Output the (x, y) coordinate of the center of the cell containing the given text.  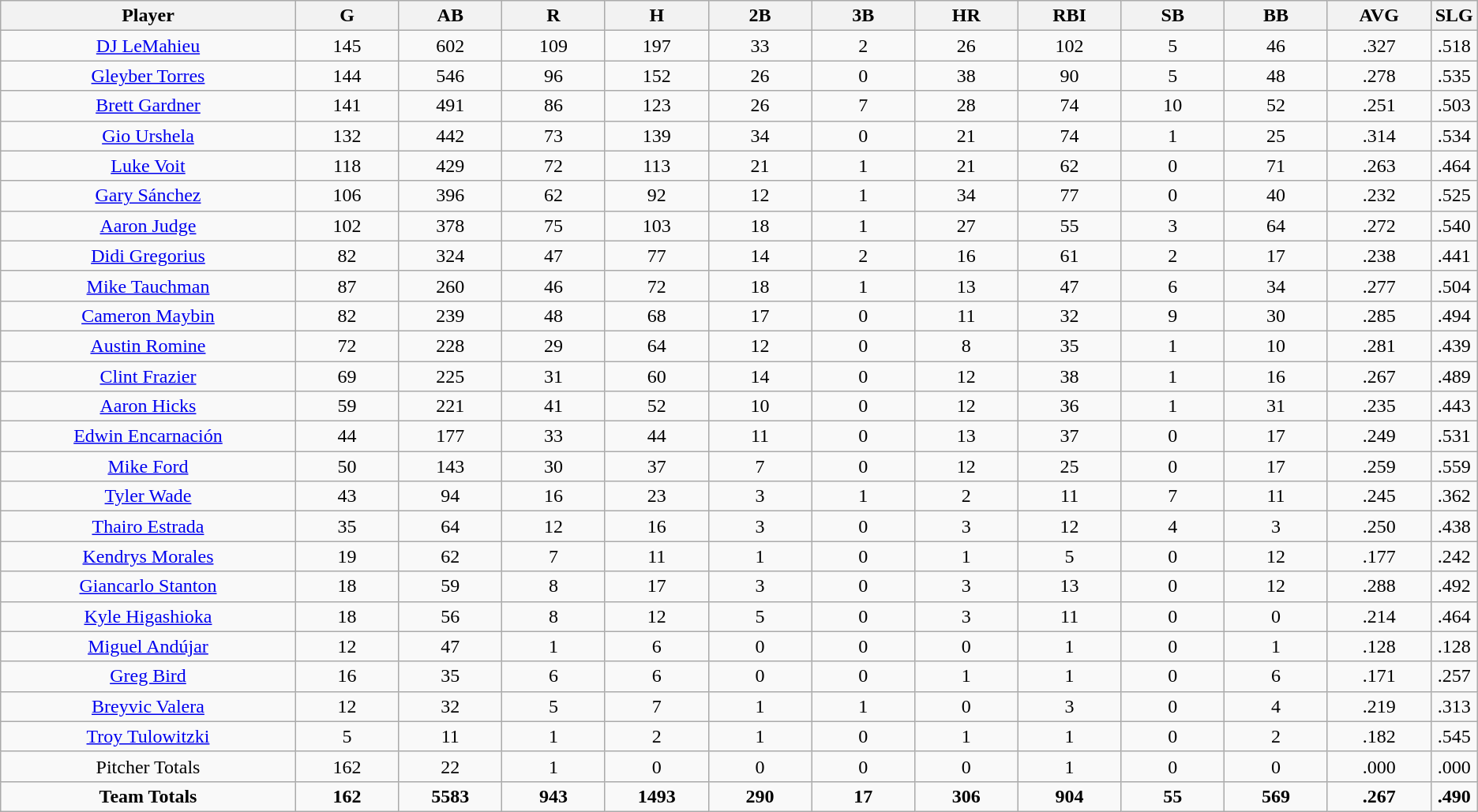
.182 (1379, 736)
306 (966, 796)
Luke Voit (148, 166)
Kyle Higashioka (148, 616)
.277 (1379, 286)
546 (450, 76)
HR (966, 16)
5583 (450, 796)
SLG (1454, 16)
.171 (1379, 676)
123 (657, 106)
40 (1276, 196)
.242 (1454, 556)
177 (450, 436)
90 (1069, 76)
43 (347, 496)
75 (554, 226)
73 (554, 136)
.525 (1454, 196)
Gio Urshela (148, 136)
Team Totals (148, 796)
Gary Sánchez (148, 196)
.313 (1454, 706)
69 (347, 376)
106 (347, 196)
Cameron Maybin (148, 316)
AVG (1379, 16)
1493 (657, 796)
DJ LeMahieu (148, 46)
.494 (1454, 316)
118 (347, 166)
60 (657, 376)
.327 (1379, 46)
AB (450, 16)
Mike Ford (148, 466)
239 (450, 316)
R (554, 16)
Giancarlo Stanton (148, 586)
Miguel Andújar (148, 646)
109 (554, 46)
19 (347, 556)
.534 (1454, 136)
.245 (1379, 496)
141 (347, 106)
Didi Gregorius (148, 256)
SB (1173, 16)
.263 (1379, 166)
225 (450, 376)
9 (1173, 316)
96 (554, 76)
.285 (1379, 316)
.249 (1379, 436)
.438 (1454, 526)
.288 (1379, 586)
.540 (1454, 226)
86 (554, 106)
28 (966, 106)
92 (657, 196)
145 (347, 46)
36 (1069, 406)
.177 (1379, 556)
87 (347, 286)
.503 (1454, 106)
221 (450, 406)
Breyvic Valera (148, 706)
.489 (1454, 376)
.278 (1379, 76)
.314 (1379, 136)
.443 (1454, 406)
197 (657, 46)
Tyler Wade (148, 496)
.219 (1379, 706)
Greg Bird (148, 676)
RBI (1069, 16)
2B (760, 16)
.441 (1454, 256)
.559 (1454, 466)
Pitcher Totals (148, 766)
.504 (1454, 286)
23 (657, 496)
.232 (1379, 196)
.257 (1454, 676)
27 (966, 226)
.259 (1379, 466)
.545 (1454, 736)
22 (450, 766)
.272 (1379, 226)
429 (450, 166)
143 (450, 466)
Aaron Hicks (148, 406)
144 (347, 76)
.362 (1454, 496)
29 (554, 346)
.251 (1379, 106)
Troy Tulowitzki (148, 736)
Thairo Estrada (148, 526)
602 (450, 46)
71 (1276, 166)
68 (657, 316)
290 (760, 796)
Gleyber Torres (148, 76)
.490 (1454, 796)
228 (450, 346)
Austin Romine (148, 346)
491 (450, 106)
113 (657, 166)
.235 (1379, 406)
94 (450, 496)
Aaron Judge (148, 226)
Clint Frazier (148, 376)
943 (554, 796)
.531 (1454, 436)
61 (1069, 256)
3B (864, 16)
50 (347, 466)
904 (1069, 796)
152 (657, 76)
.492 (1454, 586)
41 (554, 406)
260 (450, 286)
Brett Gardner (148, 106)
Player (148, 16)
BB (1276, 16)
.518 (1454, 46)
56 (450, 616)
569 (1276, 796)
132 (347, 136)
103 (657, 226)
.535 (1454, 76)
.238 (1379, 256)
.214 (1379, 616)
H (657, 16)
Kendrys Morales (148, 556)
396 (450, 196)
Mike Tauchman (148, 286)
139 (657, 136)
.281 (1379, 346)
378 (450, 226)
Edwin Encarnación (148, 436)
G (347, 16)
324 (450, 256)
.250 (1379, 526)
442 (450, 136)
.439 (1454, 346)
